Determine the [x, y] coordinate at the center of the cell enclosing the given text.  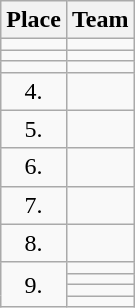
6. [34, 167]
9. [34, 284]
Place [34, 20]
5. [34, 129]
8. [34, 243]
4. [34, 91]
Team [100, 20]
7. [34, 205]
